Extract the [X, Y] coordinate from the center of the cell holding the provided text.  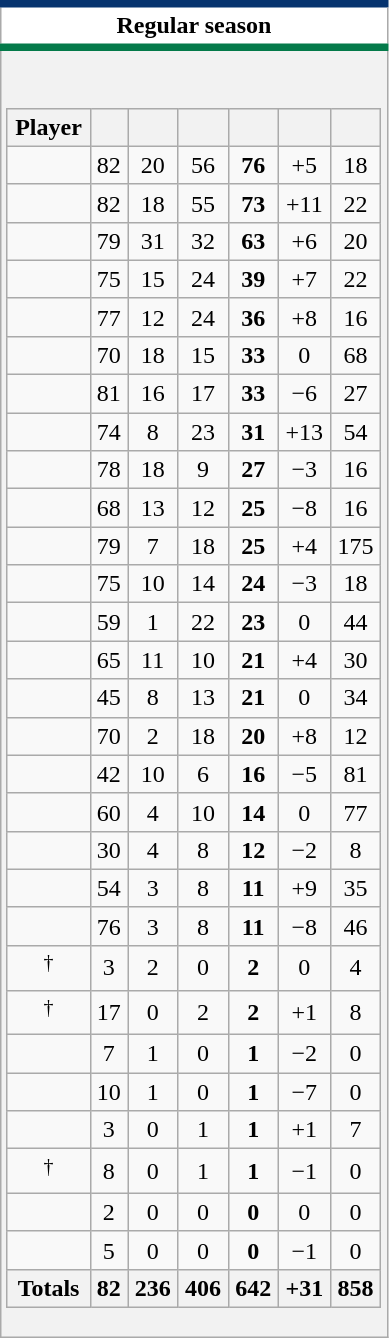
+6 [304, 241]
73 [253, 203]
6 [203, 774]
+5 [304, 165]
56 [203, 165]
34 [355, 698]
Player [48, 127]
+31 [304, 1288]
642 [253, 1288]
Totals [48, 1288]
Regular season [194, 26]
44 [355, 622]
32 [203, 241]
5 [108, 1250]
65 [108, 660]
175 [355, 546]
+9 [304, 888]
74 [108, 432]
55 [203, 203]
+13 [304, 432]
36 [253, 317]
−5 [304, 774]
45 [108, 698]
858 [355, 1288]
42 [108, 774]
63 [253, 241]
406 [203, 1288]
−7 [304, 1092]
+7 [304, 279]
78 [108, 470]
39 [253, 279]
9 [203, 470]
−6 [304, 394]
60 [108, 812]
59 [108, 622]
35 [355, 888]
+11 [304, 203]
46 [355, 926]
236 [153, 1288]
